Find where the given text appears and provide that cell's center as (X, Y) coordinate. 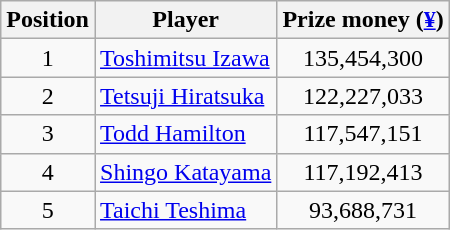
1 (48, 58)
Shingo Katayama (185, 172)
Tetsuji Hiratsuka (185, 96)
3 (48, 134)
4 (48, 172)
Position (48, 20)
5 (48, 210)
117,192,413 (363, 172)
Taichi Teshima (185, 210)
Todd Hamilton (185, 134)
93,688,731 (363, 210)
Prize money (¥) (363, 20)
135,454,300 (363, 58)
2 (48, 96)
Player (185, 20)
Toshimitsu Izawa (185, 58)
117,547,151 (363, 134)
122,227,033 (363, 96)
